Return (X, Y) of the center of cell containing provided text 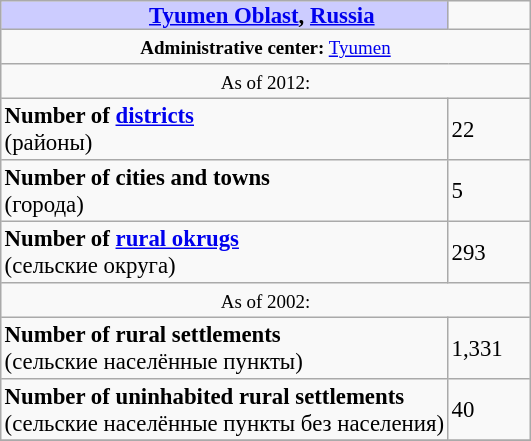
Number of districts(районы) (224, 129)
40 (489, 410)
5 (489, 191)
Number of cities and towns(города) (224, 191)
293 (489, 252)
Number of rural settlements(сельские населённые пункты) (224, 348)
1,331 (489, 348)
22 (489, 129)
As of 2012: (266, 81)
As of 2002: (266, 300)
Administrative center: Tyumen (266, 46)
Number of rural okrugs(сельские округа) (224, 252)
Tyumen Oblast, Russia (224, 15)
Number of uninhabited rural settlements(сельские населённые пункты без населения) (224, 410)
